Pinpoint the cell where the given text exists, returning its [X, Y] midpoint coordinate. 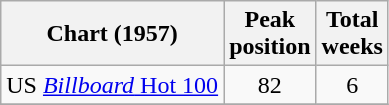
Totalweeks [352, 34]
Peakposition [270, 34]
6 [352, 85]
Chart (1957) [112, 34]
US Billboard Hot 100 [112, 85]
82 [270, 85]
